Pinpoint the cell where the given text exists, returning its [x, y] midpoint coordinate. 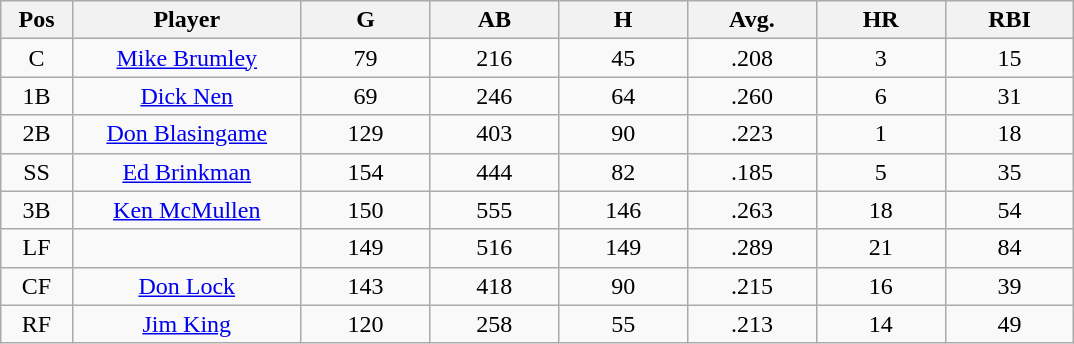
54 [1010, 210]
246 [494, 96]
Ken McMullen [186, 210]
258 [494, 324]
154 [366, 172]
2B [37, 134]
CF [37, 286]
RBI [1010, 20]
Avg. [752, 20]
.215 [752, 286]
HR [880, 20]
55 [624, 324]
79 [366, 58]
15 [1010, 58]
555 [494, 210]
418 [494, 286]
Ed Brinkman [186, 172]
45 [624, 58]
Mike Brumley [186, 58]
Jim King [186, 324]
150 [366, 210]
1B [37, 96]
64 [624, 96]
82 [624, 172]
84 [1010, 248]
C [37, 58]
3B [37, 210]
6 [880, 96]
.260 [752, 96]
Pos [37, 20]
129 [366, 134]
.185 [752, 172]
RF [37, 324]
516 [494, 248]
.213 [752, 324]
49 [1010, 324]
Dick Nen [186, 96]
Player [186, 20]
H [624, 20]
3 [880, 58]
35 [1010, 172]
16 [880, 286]
LF [37, 248]
146 [624, 210]
120 [366, 324]
69 [366, 96]
14 [880, 324]
Don Lock [186, 286]
G [366, 20]
216 [494, 58]
444 [494, 172]
.223 [752, 134]
AB [494, 20]
Don Blasingame [186, 134]
.263 [752, 210]
21 [880, 248]
.289 [752, 248]
39 [1010, 286]
.208 [752, 58]
143 [366, 286]
403 [494, 134]
31 [1010, 96]
SS [37, 172]
5 [880, 172]
1 [880, 134]
